Pinpoint the cell where the given text exists, returning its [X, Y] midpoint coordinate. 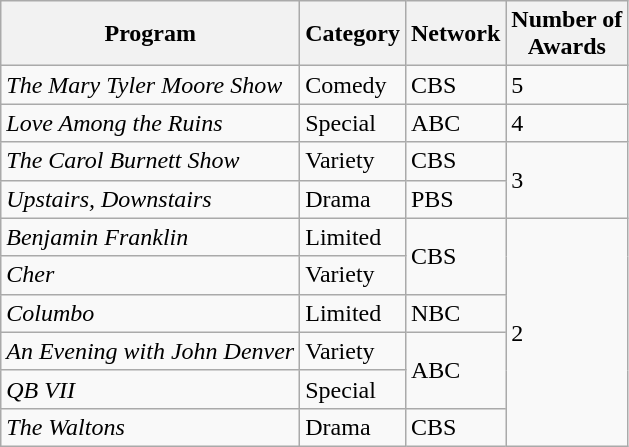
The Carol Burnett Show [150, 161]
NBC [455, 313]
5 [567, 85]
An Evening with John Denver [150, 351]
Category [353, 34]
PBS [455, 199]
Love Among the Ruins [150, 123]
4 [567, 123]
Number ofAwards [567, 34]
The Waltons [150, 427]
QB VII [150, 389]
Program [150, 34]
2 [567, 332]
Comedy [353, 85]
3 [567, 180]
Benjamin Franklin [150, 237]
Upstairs, Downstairs [150, 199]
The Mary Tyler Moore Show [150, 85]
Cher [150, 275]
Columbo [150, 313]
Network [455, 34]
